From the cell containing the given text, extract its center point as [x, y] coordinate. 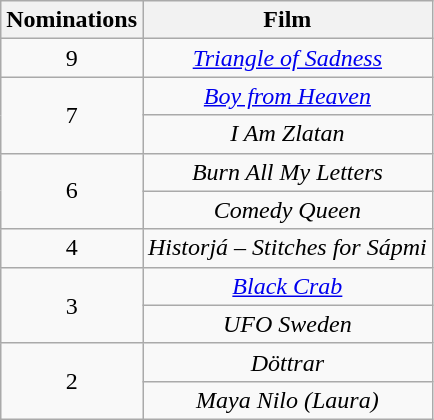
Boy from Heaven [287, 96]
Film [287, 20]
Comedy Queen [287, 210]
Döttrar [287, 362]
I Am Zlatan [287, 134]
Black Crab [287, 286]
7 [72, 115]
Triangle of Sadness [287, 58]
Burn All My Letters [287, 172]
3 [72, 305]
UFO Sweden [287, 324]
Maya Nilo (Laura) [287, 400]
4 [72, 248]
2 [72, 381]
9 [72, 58]
Nominations [72, 20]
6 [72, 191]
Historjá – Stitches for Sápmi [287, 248]
